Find where the given text appears and provide that cell's center as (x, y) coordinate. 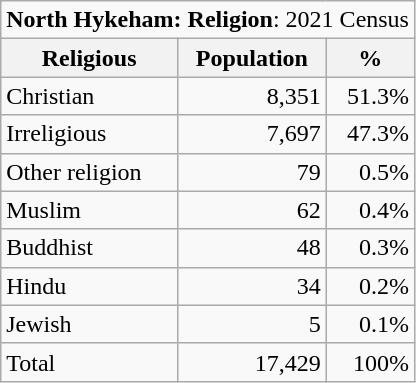
Population (252, 58)
0.4% (370, 210)
62 (252, 210)
Total (90, 362)
% (370, 58)
47.3% (370, 134)
Other religion (90, 172)
51.3% (370, 96)
79 (252, 172)
North Hykeham: Religion: 2021 Census (208, 20)
Hindu (90, 286)
Buddhist (90, 248)
0.3% (370, 248)
7,697 (252, 134)
0.1% (370, 324)
0.5% (370, 172)
100% (370, 362)
Religious (90, 58)
Irreligious (90, 134)
Muslim (90, 210)
17,429 (252, 362)
Jewish (90, 324)
48 (252, 248)
5 (252, 324)
34 (252, 286)
0.2% (370, 286)
Christian (90, 96)
8,351 (252, 96)
